Provide the [x, y] coordinate of the cell's center where the given text is located.  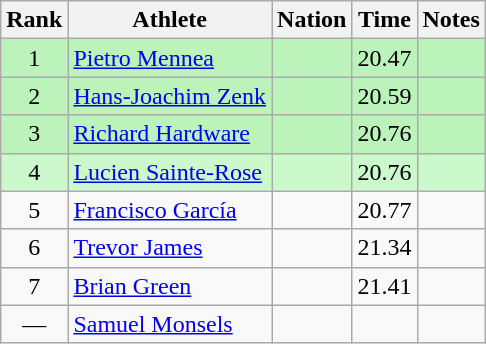
1 [34, 58]
7 [34, 286]
Francisco García [170, 210]
6 [34, 248]
2 [34, 96]
5 [34, 210]
Pietro Mennea [170, 58]
4 [34, 172]
Rank [34, 20]
20.59 [384, 96]
— [34, 324]
20.77 [384, 210]
Brian Green [170, 286]
Trevor James [170, 248]
Athlete [170, 20]
Notes [451, 20]
Time [384, 20]
21.41 [384, 286]
Nation [312, 20]
Samuel Monsels [170, 324]
Lucien Sainte-Rose [170, 172]
21.34 [384, 248]
3 [34, 134]
20.47 [384, 58]
Richard Hardware [170, 134]
Hans-Joachim Zenk [170, 96]
